Locate the cell with the specified text and output its (x, y) center coordinate. 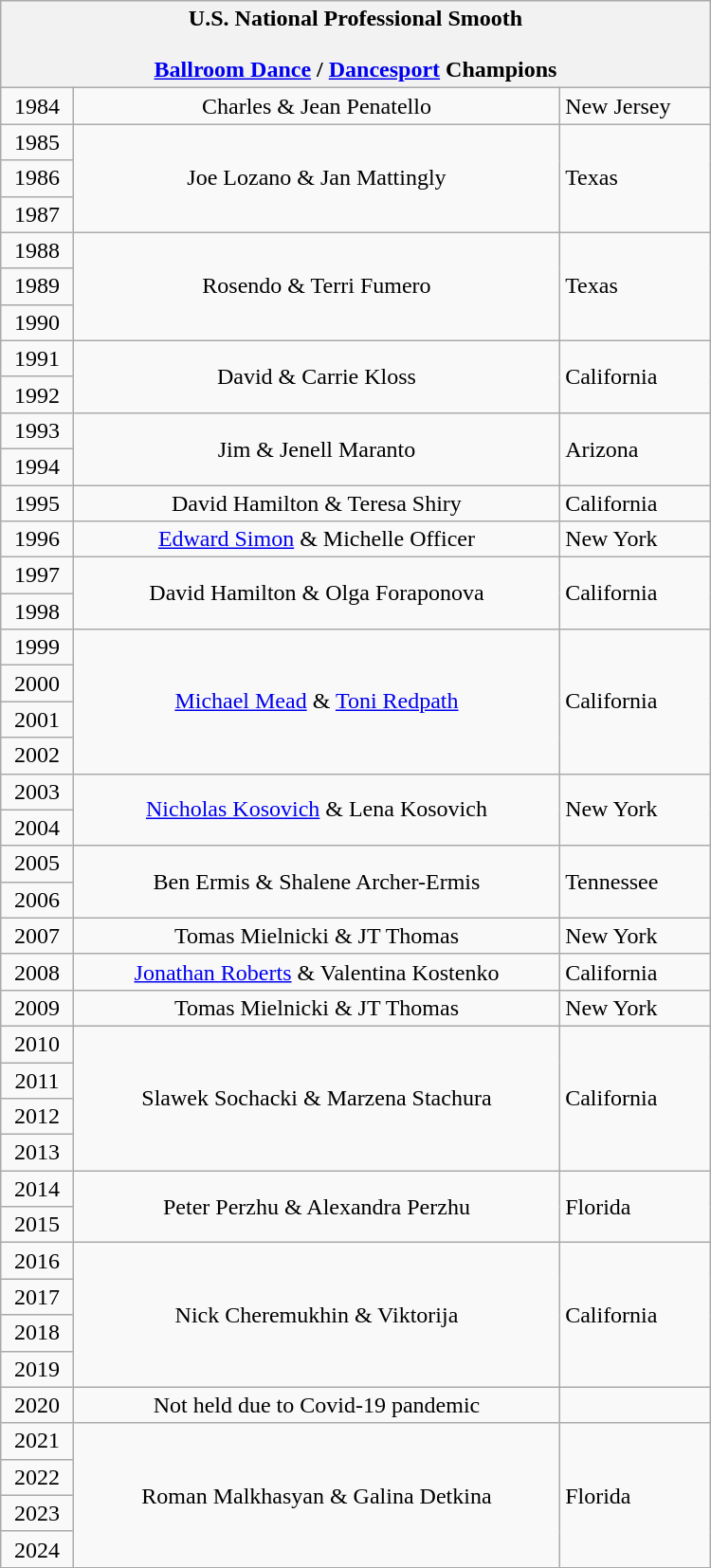
Michael Mead & Toni Redpath (317, 702)
1993 (38, 430)
2022 (38, 1477)
2002 (38, 756)
Nick Cheremukhin & Viktorija (317, 1315)
2000 (38, 684)
2018 (38, 1333)
1991 (38, 358)
Jim & Jenell Maranto (317, 448)
Joe Lozano & Jan Mattingly (317, 178)
David Hamilton & Olga Foraponova (317, 593)
Peter Perzhu & Alexandra Perzhu (317, 1207)
1997 (38, 575)
2004 (38, 828)
2011 (38, 1080)
1999 (38, 647)
1989 (38, 286)
2006 (38, 900)
2009 (38, 1008)
2007 (38, 936)
1990 (38, 322)
1986 (38, 178)
2003 (38, 792)
Not held due to Covid-19 pandemic (317, 1405)
1992 (38, 394)
Roman Malkhasyan & Galina Detkina (317, 1495)
Arizona (635, 448)
1987 (38, 214)
2020 (38, 1405)
Rosendo & Terri Fumero (317, 286)
1998 (38, 611)
2005 (38, 864)
Charles & Jean Penatello (317, 106)
Tennessee (635, 882)
2019 (38, 1369)
2001 (38, 720)
2010 (38, 1044)
2021 (38, 1441)
1985 (38, 142)
2024 (38, 1549)
Slawek Sochacki & Marzena Stachura (317, 1098)
1995 (38, 503)
Ben Ermis & Shalene Archer-Ermis (317, 882)
2013 (38, 1153)
2016 (38, 1261)
Nicholas Kosovich & Lena Kosovich (317, 810)
Edward Simon & Michelle Officer (317, 539)
David & Carrie Kloss (317, 376)
2023 (38, 1513)
2012 (38, 1117)
2017 (38, 1297)
1988 (38, 250)
U.S. National Professional SmoothBallroom Dance / Dancesport Champions (355, 45)
2008 (38, 972)
1996 (38, 539)
2014 (38, 1189)
1994 (38, 466)
New Jersey (635, 106)
Jonathan Roberts & Valentina Kostenko (317, 972)
2015 (38, 1225)
David Hamilton & Teresa Shiry (317, 503)
1984 (38, 106)
